Pinpoint the cell where the given text exists, returning its [x, y] midpoint coordinate. 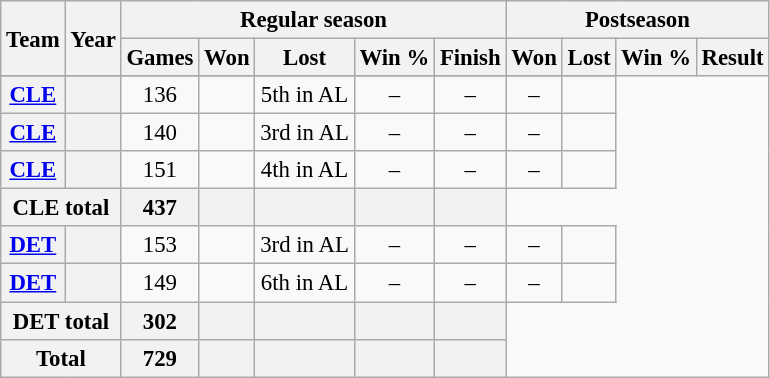
151 [160, 170]
DET total [61, 321]
149 [160, 283]
Result [732, 58]
5th in AL [304, 95]
CLE total [61, 208]
437 [160, 208]
Year [93, 38]
4th in AL [304, 170]
Games [160, 58]
136 [160, 95]
6th in AL [304, 283]
Finish [470, 58]
153 [160, 245]
Team [33, 38]
Total [61, 358]
Regular season [314, 20]
140 [160, 133]
Postseason [638, 20]
302 [160, 321]
729 [160, 358]
